Locate the cell with the specified text and output its (x, y) center coordinate. 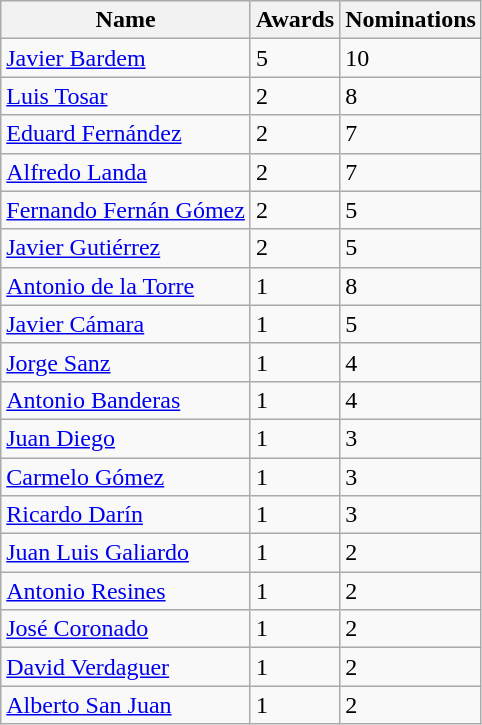
Nominations (411, 20)
Javier Cámara (126, 324)
Fernando Fernán Gómez (126, 210)
David Verdaguer (126, 667)
Javier Bardem (126, 58)
Alfredo Landa (126, 172)
Eduard Fernández (126, 134)
Ricardo Darín (126, 515)
José Coronado (126, 629)
Awards (294, 20)
Jorge Sanz (126, 362)
Antonio de la Torre (126, 286)
10 (411, 58)
Name (126, 20)
Antonio Resines (126, 591)
Javier Gutiérrez (126, 248)
Carmelo Gómez (126, 477)
Juan Luis Galiardo (126, 553)
Alberto San Juan (126, 705)
Antonio Banderas (126, 400)
Juan Diego (126, 438)
Luis Tosar (126, 96)
